Pinpoint the cell where the given text exists, returning its [X, Y] midpoint coordinate. 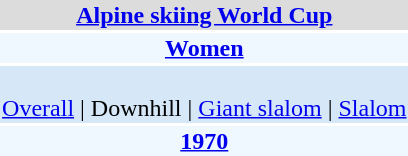
Overall | Downhill | Giant slalom | Slalom [204, 94]
1970 [204, 141]
Women [204, 48]
Alpine skiing World Cup [204, 15]
